Identify which cell holds the provided text, then report its [x, y] central coordinate. 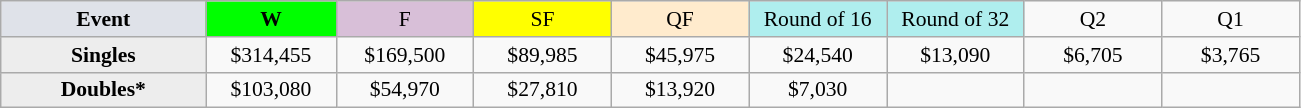
W [271, 19]
Q1 [1231, 19]
$3,765 [1231, 55]
$89,985 [543, 55]
Doubles* [104, 90]
$54,970 [405, 90]
QF [680, 19]
$13,920 [680, 90]
$24,540 [818, 55]
$314,455 [271, 55]
$45,975 [680, 55]
Round of 32 [955, 19]
Event [104, 19]
$27,810 [543, 90]
$169,500 [405, 55]
$7,030 [818, 90]
SF [543, 19]
$13,090 [955, 55]
F [405, 19]
Round of 16 [818, 19]
Q2 [1093, 19]
$103,080 [271, 90]
Singles [104, 55]
$6,705 [1093, 55]
